Extract the (x, y) coordinate from the center of the cell holding the provided text.  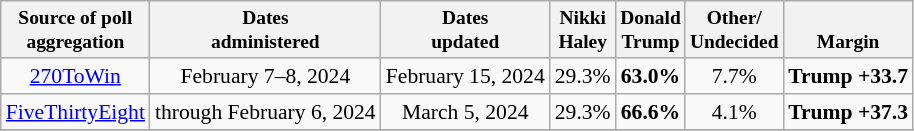
February 7–8, 2024 (266, 76)
February 15, 2024 (466, 76)
Other/Undecided (734, 30)
63.0% (651, 76)
FiveThirtyEight (76, 112)
66.6% (651, 112)
Trump +37.3 (848, 112)
NikkiHaley (583, 30)
March 5, 2024 (466, 112)
Datesadministered (266, 30)
Margin (848, 30)
Datesupdated (466, 30)
270ToWin (76, 76)
through February 6, 2024 (266, 112)
7.7% (734, 76)
DonaldTrump (651, 30)
4.1% (734, 112)
Source of pollaggregation (76, 30)
Trump +33.7 (848, 76)
